Determine the [X, Y] coordinate at the center of the cell enclosing the given text.  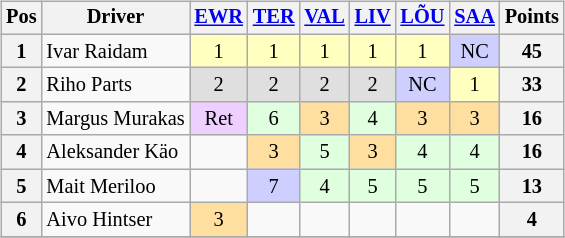
Mait Meriloo [115, 186]
Ivar Raidam [115, 51]
SAA [474, 18]
45 [532, 51]
TER [274, 18]
LÕU [423, 18]
13 [532, 186]
33 [532, 85]
VAL [324, 18]
LIV [373, 18]
Margus Murakas [115, 119]
EWR [219, 18]
Aleksander Käo [115, 152]
Ret [219, 119]
Driver [115, 18]
Points [532, 18]
Pos [21, 18]
7 [274, 186]
Riho Parts [115, 85]
Aivo Hintser [115, 220]
